Extract the [x, y] coordinate from the center of the cell holding the provided text.  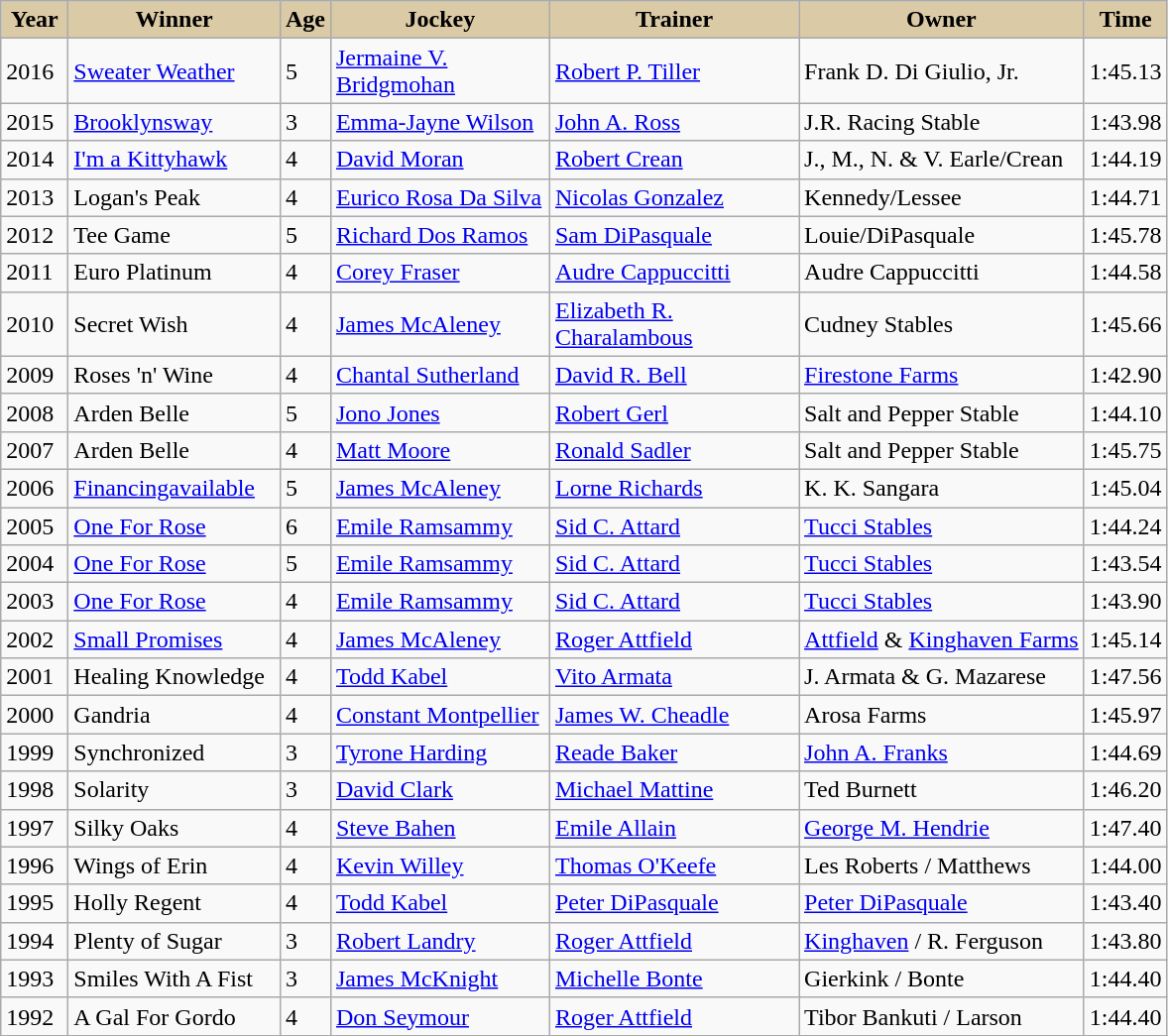
Wings of Erin [175, 865]
1999 [35, 752]
Matt Moore [440, 450]
1:44.24 [1125, 526]
Sweater Weather [175, 71]
1995 [35, 903]
John A. Ross [674, 122]
1996 [35, 865]
1997 [35, 828]
J., M., N. & V. Earle/Crean [942, 160]
Robert Landry [440, 941]
John A. Franks [942, 752]
Jono Jones [440, 412]
2005 [35, 526]
1:43.80 [1125, 941]
Jermaine V. Bridgmohan [440, 71]
Chantal Sutherland [440, 375]
Robert P. Tiller [674, 71]
Arosa Farms [942, 715]
Ronald Sadler [674, 450]
Jockey [440, 20]
Steve Bahen [440, 828]
2007 [35, 450]
1994 [35, 941]
A Gal For Gordo [175, 1016]
Healing Knowledge [175, 677]
1:43.54 [1125, 564]
2004 [35, 564]
1:46.20 [1125, 790]
Corey Fraser [440, 273]
Silky Oaks [175, 828]
1:47.40 [1125, 828]
David Clark [440, 790]
Secret Wish [175, 323]
2016 [35, 71]
Gandria [175, 715]
1:45.97 [1125, 715]
1:44.69 [1125, 752]
1:45.75 [1125, 450]
K. K. Sangara [942, 488]
James McKnight [440, 978]
1:47.56 [1125, 677]
1992 [35, 1016]
Vito Armata [674, 677]
2000 [35, 715]
Euro Platinum [175, 273]
I'm a Kittyhawk [175, 160]
Brooklynsway [175, 122]
1993 [35, 978]
Gierkink / Bonte [942, 978]
Firestone Farms [942, 375]
Frank D. Di Giulio, Jr. [942, 71]
Michael Mattine [674, 790]
Ted Burnett [942, 790]
2006 [35, 488]
Roses 'n' Wine [175, 375]
Smiles With A Fist [175, 978]
J.R. Racing Stable [942, 122]
1:45.14 [1125, 639]
Michelle Bonte [674, 978]
Lorne Richards [674, 488]
Kennedy/Lessee [942, 197]
Sam DiPasquale [674, 235]
Cudney Stables [942, 323]
1:44.19 [1125, 160]
Kinghaven / R. Ferguson [942, 941]
Louie/DiPasquale [942, 235]
2002 [35, 639]
Synchronized [175, 752]
1:42.90 [1125, 375]
Owner [942, 20]
1:44.71 [1125, 197]
Nicolas Gonzalez [674, 197]
Holly Regent [175, 903]
1998 [35, 790]
Thomas O'Keefe [674, 865]
Age [305, 20]
2015 [35, 122]
1:45.04 [1125, 488]
1:43.90 [1125, 602]
6 [305, 526]
2013 [35, 197]
2003 [35, 602]
Trainer [674, 20]
Tibor Bankuti / Larson [942, 1016]
1:44.00 [1125, 865]
1:44.10 [1125, 412]
Robert Crean [674, 160]
Solarity [175, 790]
2008 [35, 412]
Reade Baker [674, 752]
2014 [35, 160]
Emma-Jayne Wilson [440, 122]
1:44.58 [1125, 273]
Financingavailable [175, 488]
Richard Dos Ramos [440, 235]
1:43.40 [1125, 903]
1:45.78 [1125, 235]
2001 [35, 677]
Logan's Peak [175, 197]
1:45.13 [1125, 71]
Emile Allain [674, 828]
2010 [35, 323]
2012 [35, 235]
Tyrone Harding [440, 752]
Attfield & Kinghaven Farms [942, 639]
Time [1125, 20]
Les Roberts / Matthews [942, 865]
George M. Hendrie [942, 828]
Year [35, 20]
David Moran [440, 160]
Robert Gerl [674, 412]
J. Armata & G. Mazarese [942, 677]
Kevin Willey [440, 865]
James W. Cheadle [674, 715]
2009 [35, 375]
David R. Bell [674, 375]
Eurico Rosa Da Silva [440, 197]
1:45.66 [1125, 323]
Plenty of Sugar [175, 941]
Don Seymour [440, 1016]
2011 [35, 273]
Tee Game [175, 235]
Winner [175, 20]
Constant Montpellier [440, 715]
Elizabeth R. Charalambous [674, 323]
Small Promises [175, 639]
1:43.98 [1125, 122]
